Return the [X, Y] coordinate for the center point of the cell that contains the specified text.  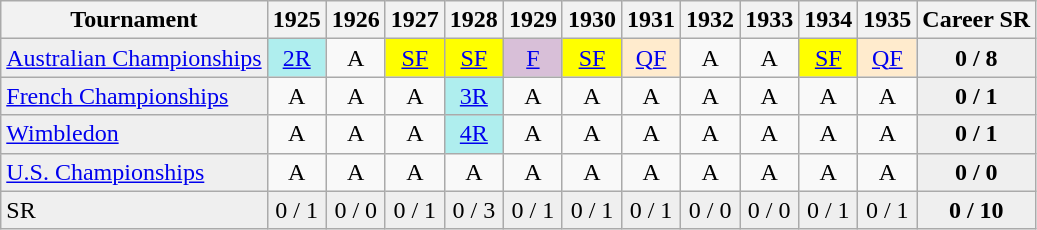
1929 [532, 20]
Australian Championships [134, 58]
0 / 10 [976, 210]
4R [474, 134]
1933 [770, 20]
Wimbledon [134, 134]
1926 [356, 20]
1925 [296, 20]
Career SR [976, 20]
1930 [592, 20]
F [532, 58]
2R [296, 58]
0 / 8 [976, 58]
3R [474, 96]
1932 [710, 20]
Tournament [134, 20]
1931 [652, 20]
1927 [414, 20]
1934 [828, 20]
1935 [888, 20]
SR [134, 210]
1928 [474, 20]
0 / 3 [474, 210]
U.S. Championships [134, 172]
French Championships [134, 96]
